Search for the cell housing the specified text and yield its [X, Y] center coordinate. 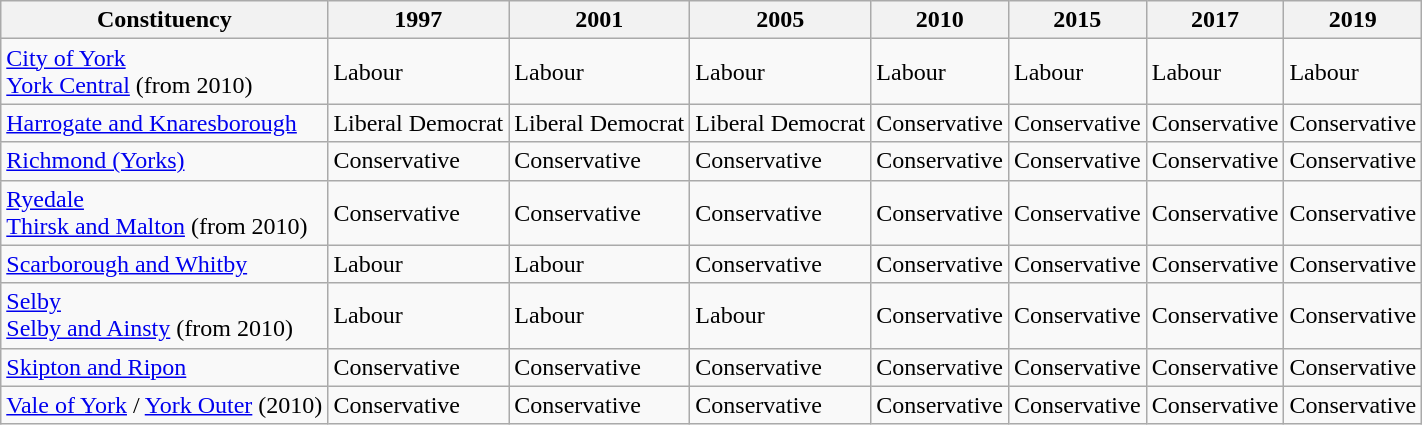
Scarborough and Whitby [164, 264]
2005 [780, 20]
RyedaleThirsk and Malton (from 2010) [164, 212]
Skipton and Ripon [164, 367]
2015 [1077, 20]
2017 [1215, 20]
City of YorkYork Central (from 2010) [164, 72]
2019 [1353, 20]
SelbySelby and Ainsty (from 2010) [164, 316]
Harrogate and Knaresborough [164, 123]
1997 [418, 20]
2001 [600, 20]
Vale of York / York Outer (2010) [164, 405]
Constituency [164, 20]
2010 [940, 20]
Richmond (Yorks) [164, 161]
